Extract the (x, y) coordinate from the center of the cell holding the provided text.  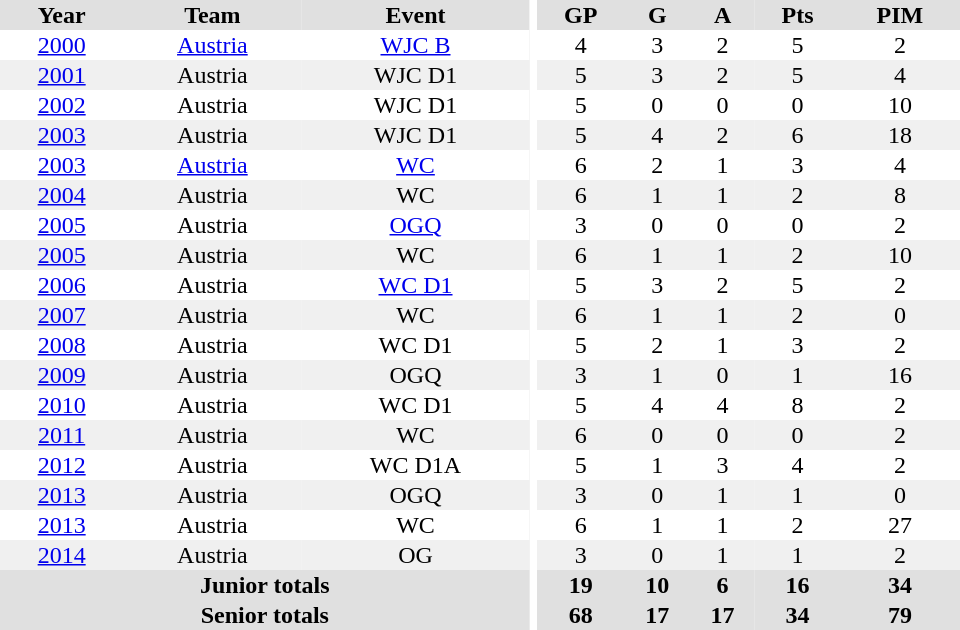
2000 (62, 45)
Team (212, 15)
19 (581, 585)
GP (581, 15)
Event (415, 15)
2009 (62, 375)
2008 (62, 345)
Junior totals (265, 585)
WC D1A (415, 465)
2001 (62, 75)
Pts (798, 15)
Year (62, 15)
Senior totals (265, 615)
18 (900, 135)
2002 (62, 105)
2012 (62, 465)
G (658, 15)
2011 (62, 435)
PIM (900, 15)
2014 (62, 555)
2007 (62, 315)
WJC B (415, 45)
2006 (62, 285)
68 (581, 615)
27 (900, 525)
79 (900, 615)
OG (415, 555)
2004 (62, 195)
2010 (62, 405)
A (722, 15)
